Capture the cell that displays the provided text and extract its (x, y) central coordinate. 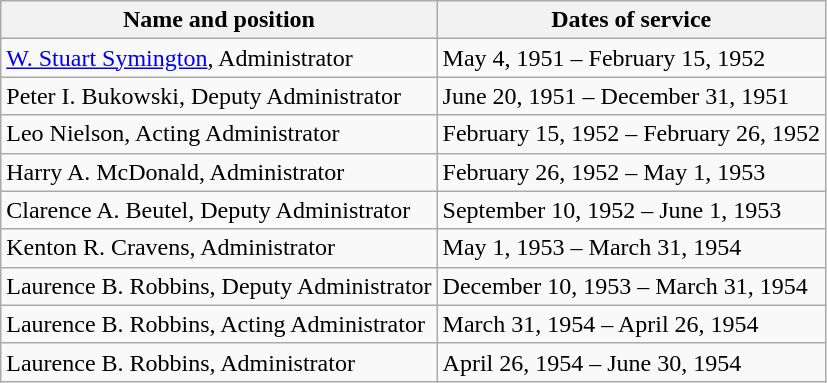
December 10, 1953 – March 31, 1954 (631, 286)
February 15, 1952 – February 26, 1952 (631, 134)
March 31, 1954 – April 26, 1954 (631, 324)
Peter I. Bukowski, Deputy Administrator (219, 96)
Laurence B. Robbins, Deputy Administrator (219, 286)
W. Stuart Symington, Administrator (219, 58)
Kenton R. Cravens, Administrator (219, 248)
May 4, 1951 – February 15, 1952 (631, 58)
September 10, 1952 – June 1, 1953 (631, 210)
June 20, 1951 – December 31, 1951 (631, 96)
May 1, 1953 – March 31, 1954 (631, 248)
Dates of service (631, 20)
Laurence B. Robbins, Acting Administrator (219, 324)
Name and position (219, 20)
Harry A. McDonald, Administrator (219, 172)
Laurence B. Robbins, Administrator (219, 362)
Clarence A. Beutel, Deputy Administrator (219, 210)
Leo Nielson, Acting Administrator (219, 134)
February 26, 1952 – May 1, 1953 (631, 172)
April 26, 1954 – June 30, 1954 (631, 362)
